Extract the [X, Y] coordinate from the center of the cell holding the provided text.  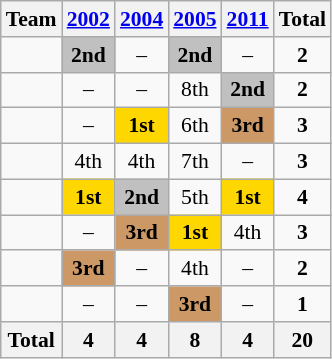
6th [194, 126]
2004 [142, 19]
2002 [88, 19]
8 [194, 340]
1 [302, 304]
7th [194, 162]
8th [194, 90]
2005 [194, 19]
5th [194, 197]
2011 [248, 19]
Team [32, 19]
20 [302, 340]
